Scan for the cell matching the given text and deliver its (X, Y) coordinate at center. 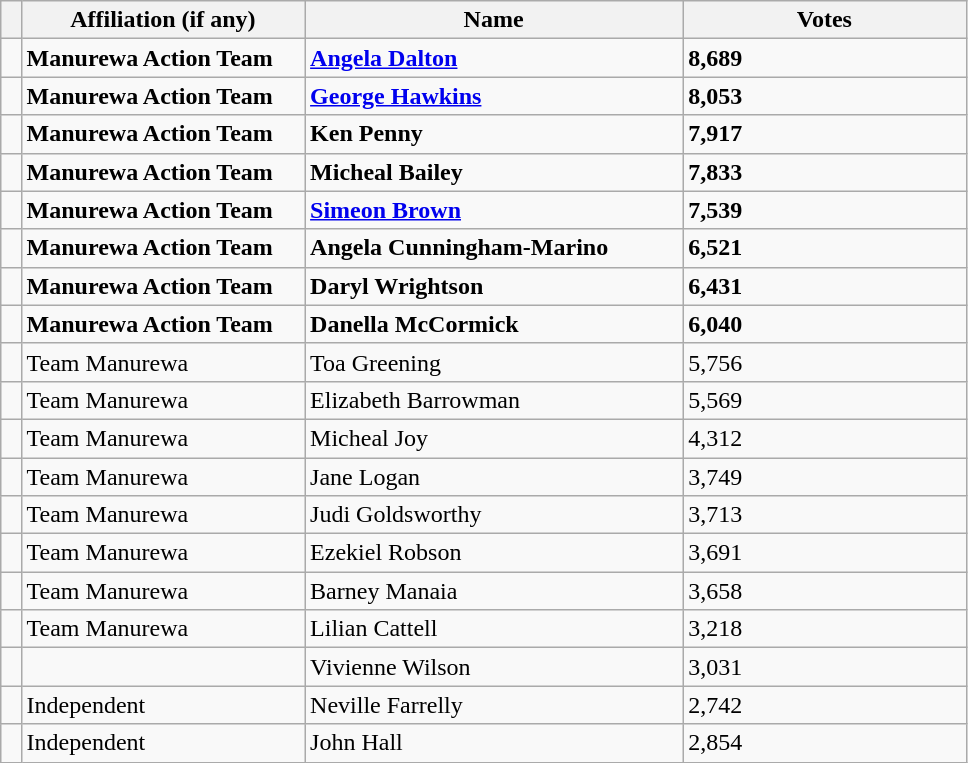
George Hawkins (494, 96)
7,833 (825, 172)
2,742 (825, 705)
8,689 (825, 58)
6,040 (825, 324)
Vivienne Wilson (494, 667)
Simeon Brown (494, 210)
Affiliation (if any) (163, 20)
Elizabeth Barrowman (494, 400)
3,691 (825, 553)
6,521 (825, 248)
Danella McCormick (494, 324)
Lilian Cattell (494, 629)
6,431 (825, 286)
Jane Logan (494, 477)
Barney Manaia (494, 591)
Micheal Joy (494, 438)
Neville Farrelly (494, 705)
2,854 (825, 743)
Ezekiel Robson (494, 553)
Votes (825, 20)
5,756 (825, 362)
5,569 (825, 400)
8,053 (825, 96)
Name (494, 20)
John Hall (494, 743)
Judi Goldsworthy (494, 515)
Ken Penny (494, 134)
3,218 (825, 629)
7,539 (825, 210)
3,658 (825, 591)
Daryl Wrightson (494, 286)
7,917 (825, 134)
Angela Dalton (494, 58)
3,749 (825, 477)
Angela Cunningham-Marino (494, 248)
3,713 (825, 515)
Micheal Bailey (494, 172)
Toa Greening (494, 362)
3,031 (825, 667)
4,312 (825, 438)
